Identify which cell holds the provided text, then report its (X, Y) central coordinate. 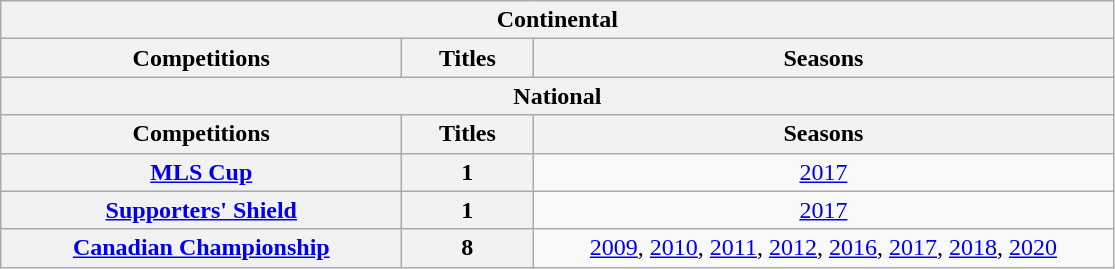
Supporters' Shield (202, 210)
2009, 2010, 2011, 2012, 2016, 2017, 2018, 2020 (824, 248)
Canadian Championship (202, 248)
National (558, 96)
8 (468, 248)
MLS Cup (202, 172)
Continental (558, 20)
